Find where the given text appears and provide that cell's center as (X, Y) coordinate. 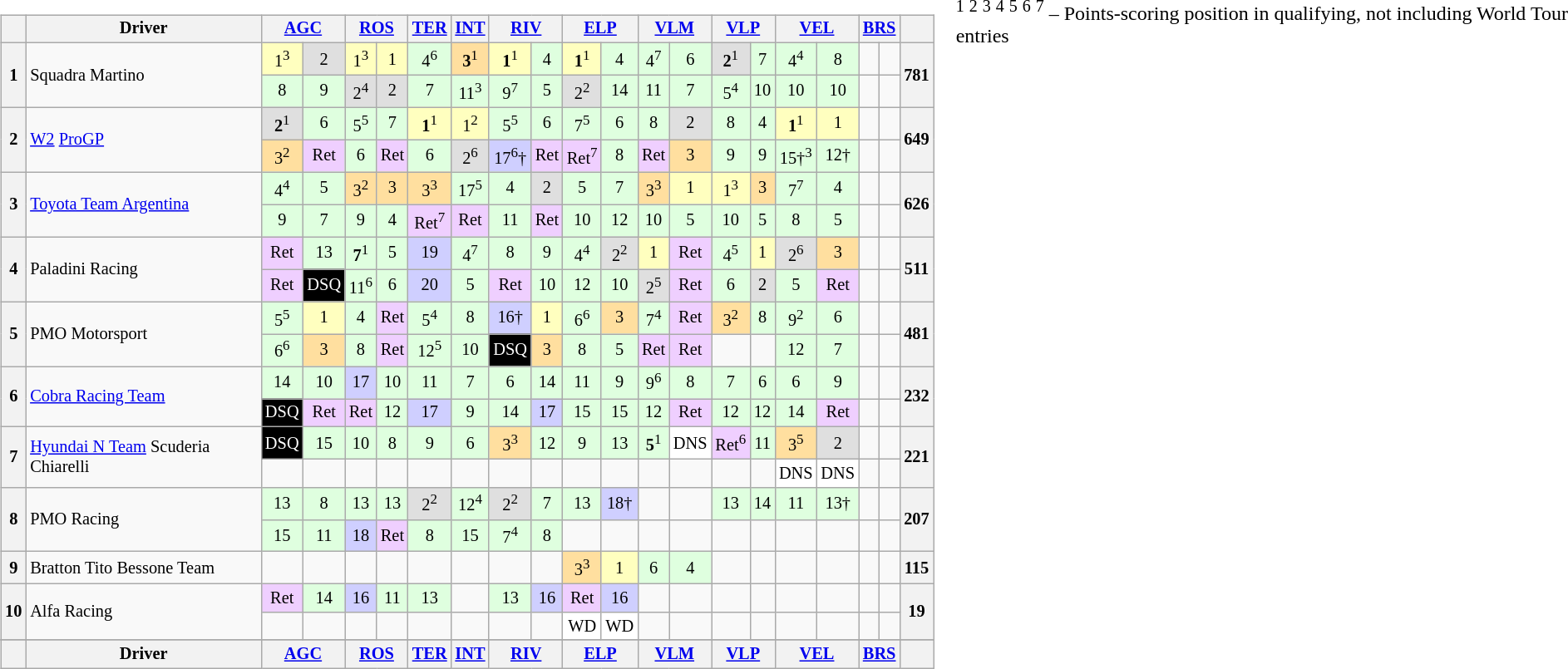
113 (471, 91)
97 (510, 91)
511 (916, 269)
176† (510, 156)
51 (653, 442)
35 (796, 442)
221 (916, 457)
PMO Motorsport (143, 334)
16† (510, 317)
75 (582, 123)
W2 ProGP (143, 140)
77 (796, 188)
12† (838, 156)
92 (796, 317)
20 (430, 286)
13† (838, 504)
Bratton Tito Bessone Team (143, 568)
96 (653, 382)
232 (916, 397)
Paladini Racing (143, 269)
125 (430, 351)
31 (471, 58)
24 (361, 91)
Cobra Racing Team (143, 397)
481 (916, 334)
649 (916, 140)
Alfa Racing (143, 612)
Squadra Martino (143, 75)
15†3 (796, 156)
124 (471, 504)
781 (916, 75)
175 (471, 188)
116 (361, 286)
115 (916, 568)
Ret6 (731, 442)
626 (916, 204)
45 (731, 253)
Toyota Team Argentina (143, 204)
25 (653, 286)
PMO Racing (143, 519)
71 (361, 253)
18† (619, 504)
18 (361, 535)
207 (916, 519)
Hyundai N Team Scuderia Chiarelli (143, 457)
46 (430, 58)
